Scan for the cell matching the given text and deliver its [x, y] coordinate at center. 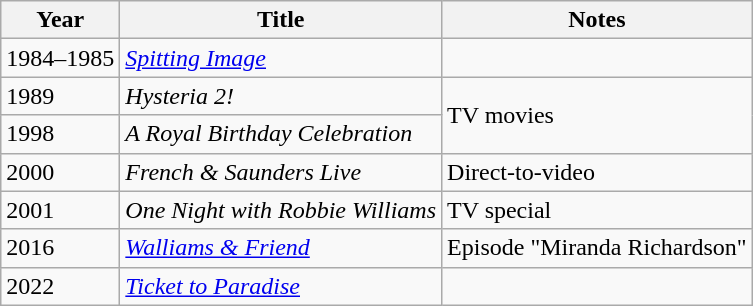
Walliams & Friend [281, 248]
2000 [60, 172]
French & Saunders Live [281, 172]
One Night with Robbie Williams [281, 210]
2001 [60, 210]
Year [60, 20]
Episode "Miranda Richardson" [598, 248]
TV movies [598, 115]
Direct-to-video [598, 172]
Notes [598, 20]
Ticket to Paradise [281, 286]
A Royal Birthday Celebration [281, 134]
1984–1985 [60, 58]
Title [281, 20]
TV special [598, 210]
Spitting Image [281, 58]
2016 [60, 248]
2022 [60, 286]
1998 [60, 134]
1989 [60, 96]
Hysteria 2! [281, 96]
